Locate the cell with the specified text and output its [x, y] center coordinate. 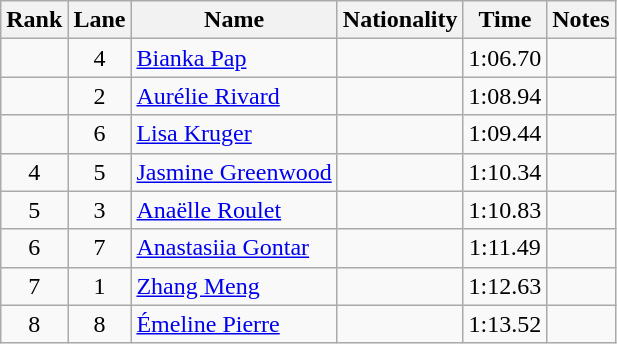
Notes [581, 20]
Lane [100, 20]
3 [100, 210]
Anastasiia Gontar [234, 248]
Name [234, 20]
Zhang Meng [234, 286]
Time [505, 20]
Anaëlle Roulet [234, 210]
1:13.52 [505, 324]
1:12.63 [505, 286]
Nationality [400, 20]
1:08.94 [505, 96]
1:09.44 [505, 134]
1:11.49 [505, 248]
1 [100, 286]
Rank [34, 20]
1:06.70 [505, 58]
1:10.34 [505, 172]
Émeline Pierre [234, 324]
Aurélie Rivard [234, 96]
2 [100, 96]
Jasmine Greenwood [234, 172]
1:10.83 [505, 210]
Lisa Kruger [234, 134]
Bianka Pap [234, 58]
